Determine the (x, y) coordinate at the center of the cell enclosing the given text.  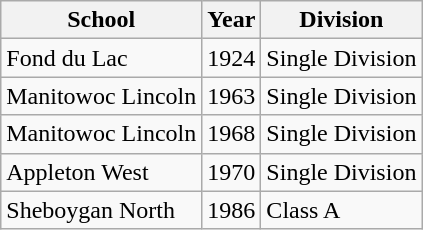
1924 (232, 58)
Division (342, 20)
Sheboygan North (102, 210)
Fond du Lac (102, 58)
1968 (232, 134)
1970 (232, 172)
Year (232, 20)
Class A (342, 210)
Appleton West (102, 172)
1986 (232, 210)
1963 (232, 96)
School (102, 20)
